Search for the cell housing the specified text and yield its [X, Y] center coordinate. 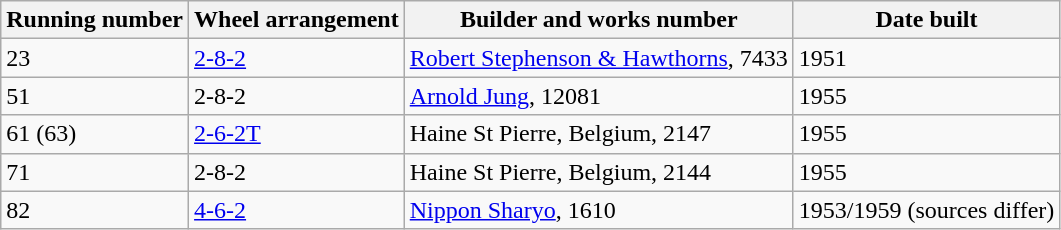
Haine St Pierre, Belgium, 2144 [598, 172]
Wheel arrangement [297, 20]
23 [95, 58]
4-6-2 [297, 210]
2-6-2T [297, 134]
71 [95, 172]
Arnold Jung, 12081 [598, 96]
61 (63) [95, 134]
1951 [926, 58]
Running number [95, 20]
Robert Stephenson & Hawthorns, 7433 [598, 58]
1953/1959 (sources differ) [926, 210]
Builder and works number [598, 20]
51 [95, 96]
Nippon Sharyo, 1610 [598, 210]
Date built [926, 20]
Haine St Pierre, Belgium, 2147 [598, 134]
82 [95, 210]
